Locate the cell with the specified text and output its [x, y] center coordinate. 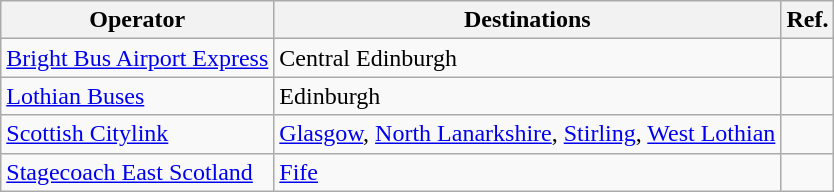
Glasgow, North Lanarkshire, Stirling, West Lothian [528, 134]
Edinburgh [528, 96]
Destinations [528, 20]
Lothian Buses [138, 96]
Scottish Citylink [138, 134]
Ref. [808, 20]
Central Edinburgh [528, 58]
Bright Bus Airport Express [138, 58]
Fife [528, 172]
Operator [138, 20]
Stagecoach East Scotland [138, 172]
